Return the [X, Y] coordinate for the center point of the cell that contains the specified text.  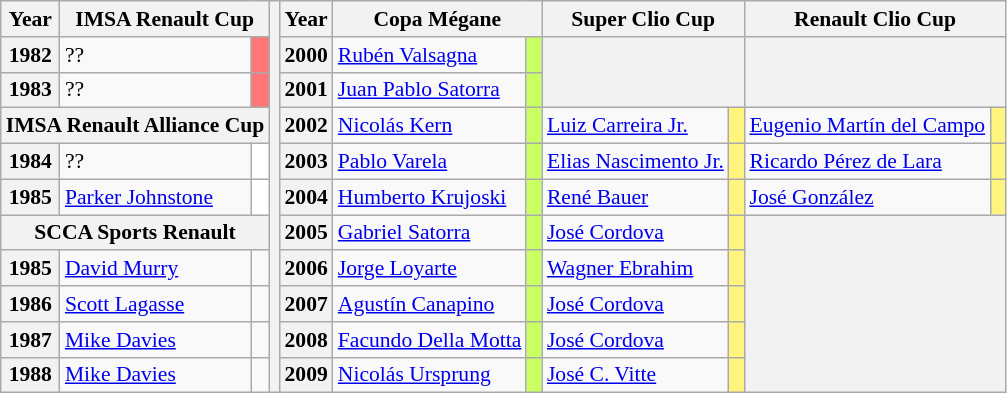
1983 [30, 90]
2008 [306, 340]
Elias Nascimento Jr. [636, 162]
IMSA Renault Alliance Cup [136, 126]
2004 [306, 197]
Copa Mégane [438, 19]
José C. Vitte [636, 375]
2007 [306, 304]
Agustín Canapino [430, 304]
1986 [30, 304]
2000 [306, 55]
1982 [30, 55]
2005 [306, 233]
Parker Johnstone [156, 197]
Humberto Krujoski [430, 197]
Ricardo Pérez de Lara [867, 162]
Rubén Valsagna [430, 55]
1987 [30, 340]
Pablo Varela [430, 162]
Scott Lagasse [156, 304]
2009 [306, 375]
Juan Pablo Satorra [430, 90]
Eugenio Martín del Campo [867, 126]
1988 [30, 375]
Nicolás Ursprung [430, 375]
Luiz Carreira Jr. [636, 126]
1984 [30, 162]
Nicolás Kern [430, 126]
Gabriel Satorra [430, 233]
José González [867, 197]
Jorge Loyarte [430, 269]
IMSA Renault Cup [165, 19]
2001 [306, 90]
SCCA Sports Renault [136, 233]
René Bauer [636, 197]
Super Clio Cup [644, 19]
2003 [306, 162]
Facundo Della Motta [430, 340]
Wagner Ebrahim [636, 269]
Renault Clio Cup [874, 19]
2002 [306, 126]
David Murry [156, 269]
2006 [306, 269]
